Scan for the cell matching the given text and deliver its [x, y] coordinate at center. 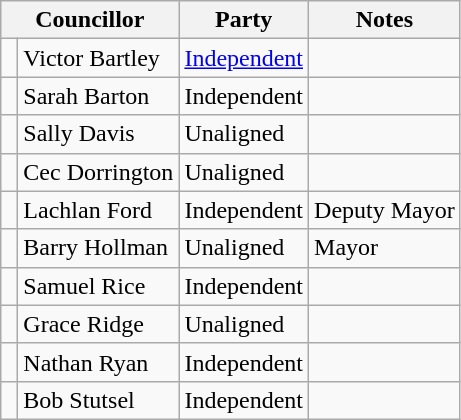
Bob Stutsel [98, 400]
Cec Dorrington [98, 172]
Samuel Rice [98, 286]
Sally Davis [98, 134]
Victor Bartley [98, 58]
Nathan Ryan [98, 362]
Lachlan Ford [98, 210]
Party [244, 20]
Barry Hollman [98, 248]
Mayor [385, 248]
Deputy Mayor [385, 210]
Sarah Barton [98, 96]
Grace Ridge [98, 324]
Notes [385, 20]
Councillor [90, 20]
